Detect which cell encompasses the target text, then output its [x, y] center coordinate. 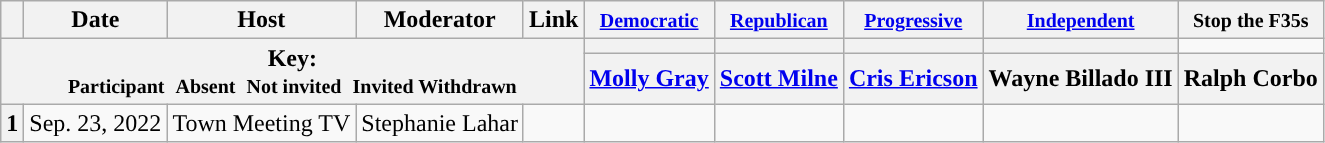
Scott Milne [778, 78]
Link [553, 20]
Town Meeting TV [262, 123]
Democratic [649, 20]
Ralph Corbo [1250, 78]
Sep. 23, 2022 [96, 123]
Stephanie Lahar [440, 123]
Moderator [440, 20]
Molly Gray [649, 78]
1 [12, 123]
Progressive [913, 20]
Date [96, 20]
Wayne Billado III [1080, 78]
Independent [1080, 20]
Republican [778, 20]
Key: Participant Absent Not invited Invited Withdrawn [292, 72]
Stop the F35s [1250, 20]
Host [262, 20]
Cris Ericson [913, 78]
